Extract the [x, y] coordinate from the center of the cell holding the provided text.  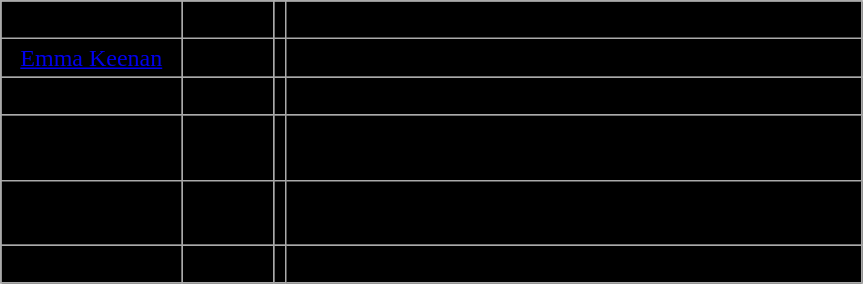
Kelly Mariani [92, 96]
Loren Gabel [92, 20]
Played for Whitby Jr Wolves (PWHL) Winner of silver medal at 2015 IIHF U18 Women's Worlds [574, 148]
Played for Mississauga Jr Chiefs (PWHL) [574, 96]
Josiane Pozzebon [92, 212]
Played for Oakville Jr Hornets (PWHL) [574, 20]
Rhyen McGill [92, 148]
Played for Okanagan Hockey Academy [574, 58]
Played for Whitby Jr Wolves (PWHL) [574, 264]
Cassidy Vinkle [92, 264]
Emma Keenan [92, 58]
Played for Napean Jr Wildcats (PWHL) Winner of silver medal at 2015 IIHF U18 Women's Worlds [574, 212]
